Find where the given text appears and provide that cell's center as [x, y] coordinate. 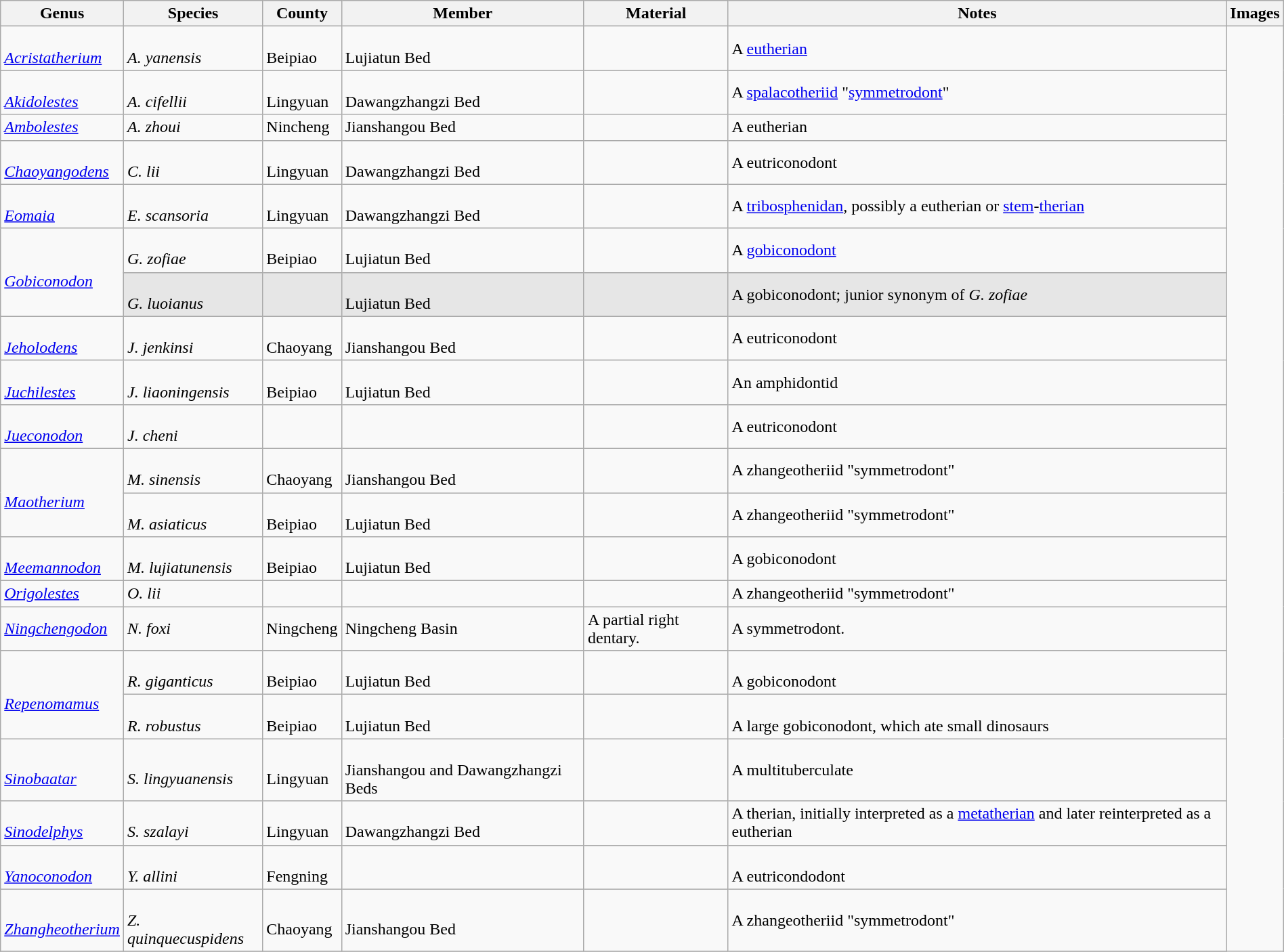
Ningcheng [302, 628]
J. jenkinsi [192, 339]
J. liaoningensis [192, 382]
Juchilestes [62, 382]
Species [192, 14]
A large gobiconodont, which ate small dinosaurs [977, 716]
County [302, 14]
Meemannodon [62, 559]
Fengning [302, 867]
S. lingyuanensis [192, 770]
Maotherium [62, 492]
Jueconodon [62, 427]
Nincheng [302, 127]
Acristatherium [62, 49]
O. lii [192, 594]
A eutricondodont [977, 867]
A symmetrodont. [977, 628]
Eomaia [62, 206]
Sinobaatar [62, 770]
Ningcheng Basin [463, 628]
Jianshangou and Dawangzhangzi Beds [463, 770]
S. szalayi [192, 823]
Yanoconodon [62, 867]
Images [1255, 14]
Ambolestes [62, 127]
A. zhoui [192, 127]
Gobiconodon [62, 272]
C. lii [192, 163]
A therian, initially interpreted as a metatherian and later reinterpreted as a eutherian [977, 823]
A gobiconodont; junior synonym of G. zofiae [977, 294]
M. sinensis [192, 470]
A multituberculate [977, 770]
A. cifellii [192, 92]
Zhangheotherium [62, 920]
M. lujiatunensis [192, 559]
Ningchengodon [62, 628]
Genus [62, 14]
J. cheni [192, 427]
A spalacotheriid "symmetrodont" [977, 92]
G. luoianus [192, 294]
Akidolestes [62, 92]
E. scansoria [192, 206]
Notes [977, 14]
A partial right dentary. [656, 628]
N. foxi [192, 628]
M. asiaticus [192, 515]
Y. allini [192, 867]
R. giganticus [192, 673]
Chaoyangodens [62, 163]
A. yanensis [192, 49]
Repenomamus [62, 695]
Origolestes [62, 594]
Z. quinquecuspidens [192, 920]
An amphidontid [977, 382]
A tribosphenidan, possibly a eutherian or stem-therian [977, 206]
R. robustus [192, 716]
Jeholodens [62, 339]
Material [656, 14]
Sinodelphys [62, 823]
G. zofiae [192, 251]
Member [463, 14]
